Detect which cell encompasses the target text, then output its [x, y] center coordinate. 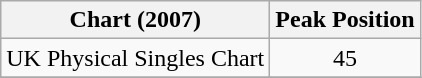
Peak Position [345, 20]
Chart (2007) [136, 20]
UK Physical Singles Chart [136, 58]
45 [345, 58]
